Find where the given text appears and provide that cell's center as (x, y) coordinate. 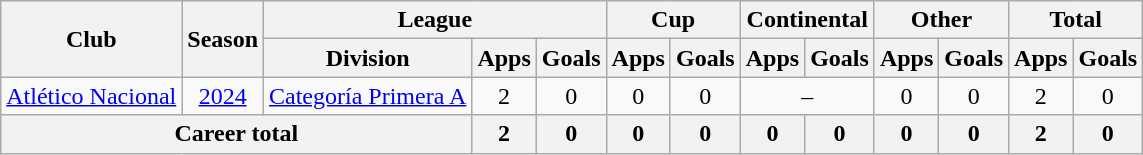
Division (368, 58)
Categoría Primera A (368, 96)
Career total (236, 134)
Club (92, 39)
League (436, 20)
Season (223, 39)
– (807, 96)
Continental (807, 20)
Total (1076, 20)
Other (941, 20)
2024 (223, 96)
Atlético Nacional (92, 96)
Cup (673, 20)
